From the cell containing the given text, extract its center point as [X, Y] coordinate. 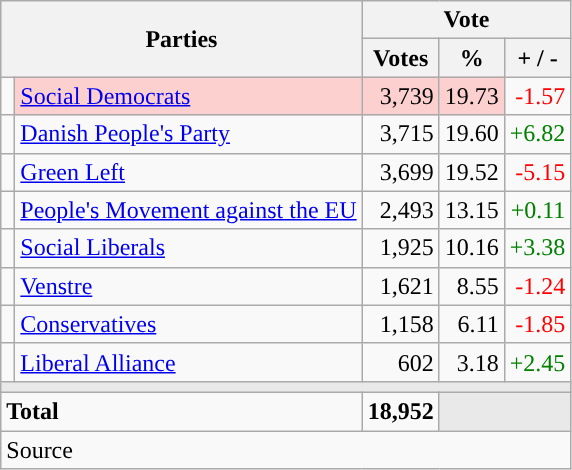
1,925 [400, 248]
-1.57 [538, 96]
Total [182, 411]
3,715 [400, 134]
Green Left [188, 172]
+ / - [538, 58]
602 [400, 362]
19.60 [472, 134]
+0.11 [538, 210]
-5.15 [538, 172]
Conservatives [188, 324]
18,952 [400, 411]
1,158 [400, 324]
Source [286, 449]
Danish People's Party [188, 134]
10.16 [472, 248]
Social Liberals [188, 248]
-1.24 [538, 286]
2,493 [400, 210]
19.52 [472, 172]
Parties [182, 39]
+6.82 [538, 134]
3.18 [472, 362]
19.73 [472, 96]
3,739 [400, 96]
8.55 [472, 286]
-1.85 [538, 324]
13.15 [472, 210]
1,621 [400, 286]
+2.45 [538, 362]
Venstre [188, 286]
People's Movement against the EU [188, 210]
Liberal Alliance [188, 362]
% [472, 58]
Votes [400, 58]
+3.38 [538, 248]
6.11 [472, 324]
Vote [466, 20]
Social Democrats [188, 96]
3,699 [400, 172]
